Output the [X, Y] coordinate of the center of the cell containing the given text.  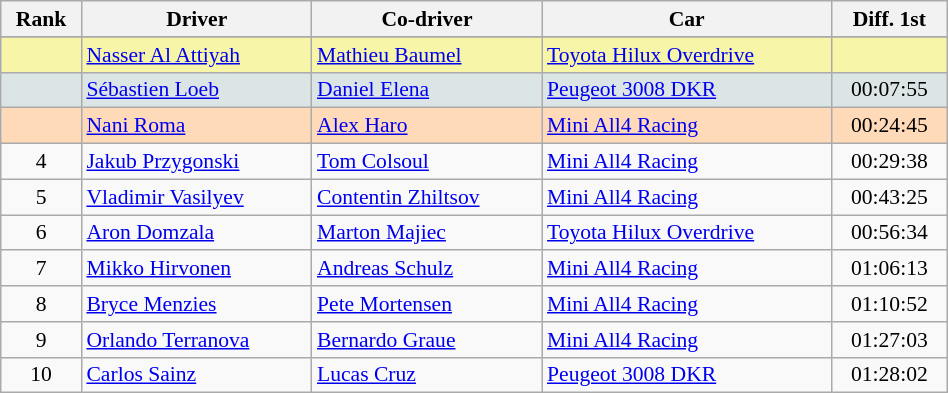
Marton Majiec [427, 233]
Sébastien Loeb [196, 90]
4 [42, 162]
Bernardo Graue [427, 340]
Vladimir Vasilyev [196, 197]
Lucas Cruz [427, 375]
01:10:52 [889, 304]
01:27:03 [889, 340]
10 [42, 375]
Bryce Menzies [196, 304]
9 [42, 340]
Pete Mortensen [427, 304]
Carlos Sainz [196, 375]
00:43:25 [889, 197]
Contentin Zhiltsov [427, 197]
00:29:38 [889, 162]
Mathieu Baumel [427, 55]
Aron Domzala [196, 233]
Nani Roma [196, 126]
Co-driver [427, 19]
Orlando Terranova [196, 340]
Rank [42, 19]
Tom Colsoul [427, 162]
Mikko Hirvonen [196, 269]
00:56:34 [889, 233]
5 [42, 197]
Driver [196, 19]
01:06:13 [889, 269]
00:24:45 [889, 126]
Alex Haro [427, 126]
Diff. 1st [889, 19]
Andreas Schulz [427, 269]
01:28:02 [889, 375]
6 [42, 233]
00:07:55 [889, 90]
Jakub Przygonski [196, 162]
Car [686, 19]
Nasser Al Attiyah [196, 55]
8 [42, 304]
7 [42, 269]
Daniel Elena [427, 90]
